Search for the cell housing the specified text and yield its [X, Y] center coordinate. 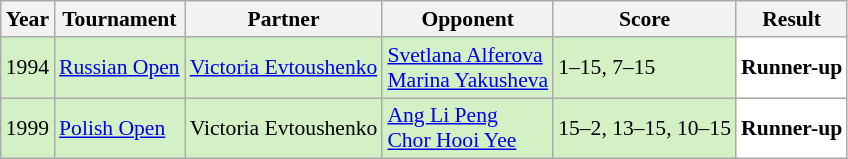
Ang Li Peng Chor Hooi Yee [468, 128]
Svetlana Alferova Marina Yakusheva [468, 68]
Opponent [468, 19]
Score [644, 19]
Polish Open [120, 128]
1999 [28, 128]
Russian Open [120, 68]
Result [792, 19]
Year [28, 19]
1–15, 7–15 [644, 68]
1994 [28, 68]
Tournament [120, 19]
15–2, 13–15, 10–15 [644, 128]
Partner [284, 19]
